Capture the cell that displays the provided text and extract its [X, Y] central coordinate. 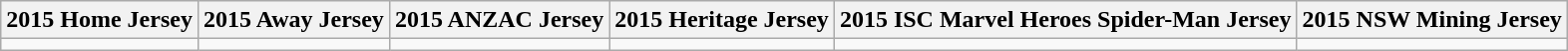
2015 ISC Marvel Heroes Spider-Man Jersey [1065, 20]
2015 Heritage Jersey [722, 20]
2015 NSW Mining Jersey [1432, 20]
2015 ANZAC Jersey [499, 20]
2015 Away Jersey [293, 20]
2015 Home Jersey [100, 20]
